Provide the [x, y] coordinate of the cell's center where the given text is located.  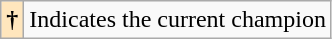
Indicates the current champion [178, 20]
† [12, 20]
